Find where the given text appears and provide that cell's center as [X, Y] coordinate. 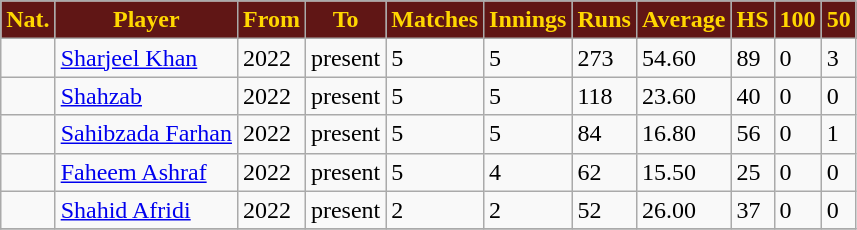
Faheem Ashraf [146, 172]
Runs [604, 20]
4 [528, 172]
Matches [435, 20]
23.60 [684, 96]
100 [798, 20]
37 [752, 210]
273 [604, 58]
1 [838, 134]
89 [752, 58]
84 [604, 134]
54.60 [684, 58]
Innings [528, 20]
From [271, 20]
50 [838, 20]
HS [752, 20]
26.00 [684, 210]
118 [604, 96]
3 [838, 58]
56 [752, 134]
Shahid Afridi [146, 210]
62 [604, 172]
Sahibzada Farhan [146, 134]
Player [146, 20]
Nat. [28, 20]
Sharjeel Khan [146, 58]
15.50 [684, 172]
Shahzab [146, 96]
52 [604, 210]
40 [752, 96]
16.80 [684, 134]
25 [752, 172]
To [345, 20]
Average [684, 20]
